Determine the [X, Y] coordinate at the center of the cell enclosing the given text.  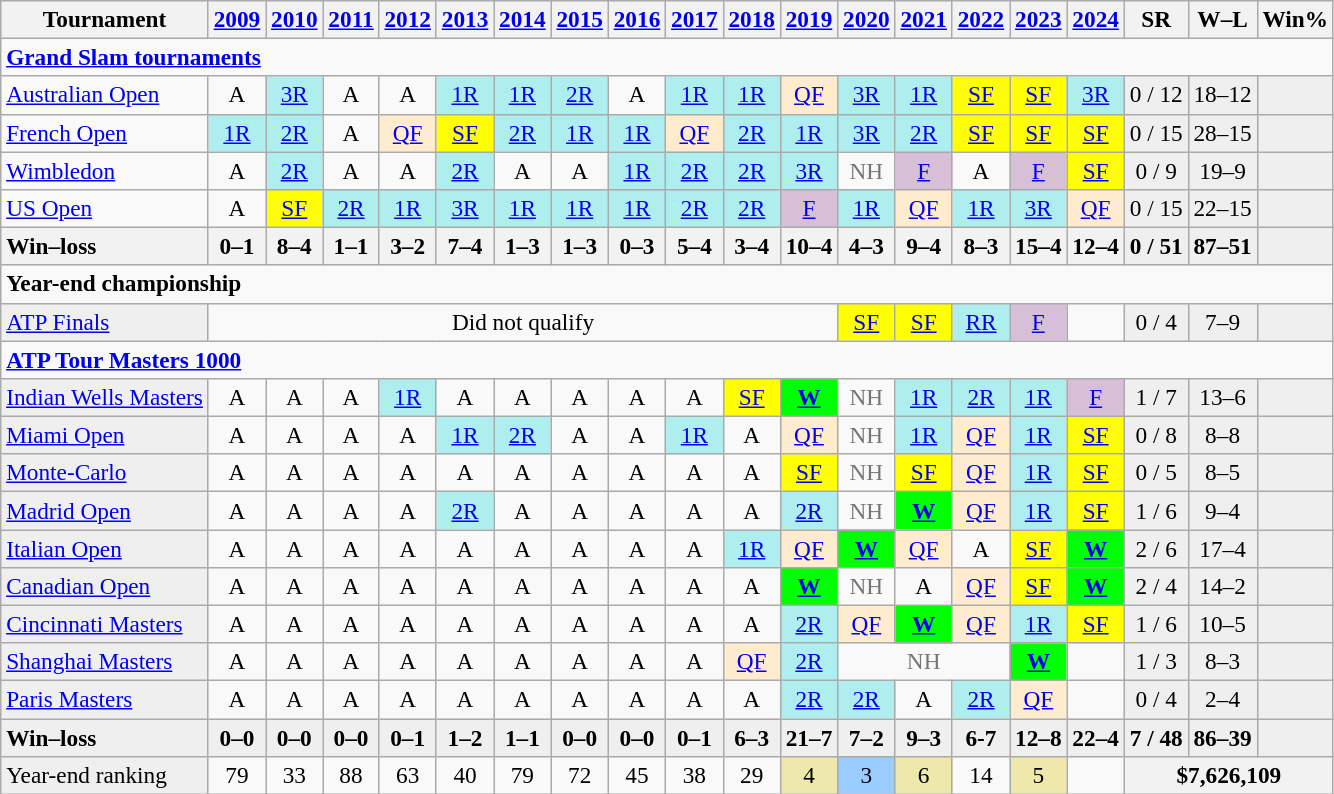
19–9 [1222, 170]
7 / 48 [1156, 737]
22–15 [1222, 208]
86–39 [1222, 737]
French Open [105, 133]
12–8 [1038, 737]
8–5 [1222, 473]
Year-end ranking [105, 775]
87–51 [1222, 246]
2017 [694, 19]
0–3 [636, 246]
12–4 [1096, 246]
ATP Finals [105, 322]
22–4 [1096, 737]
6-7 [980, 737]
US Open [105, 208]
29 [752, 775]
$7,626,109 [1228, 775]
10–4 [808, 246]
ATP Tour Masters 1000 [668, 359]
63 [408, 775]
Year-end championship [668, 284]
2012 [408, 19]
3–4 [752, 246]
8–4 [294, 246]
6 [924, 775]
2021 [924, 19]
2015 [580, 19]
5–4 [694, 246]
2016 [636, 19]
0 / 51 [1156, 246]
2–4 [1222, 699]
6–3 [752, 737]
2010 [294, 19]
W–L [1222, 19]
1 / 3 [1156, 662]
Wimbledon [105, 170]
Shanghai Masters [105, 662]
2 / 6 [1156, 548]
21–7 [808, 737]
9–3 [924, 737]
7–2 [866, 737]
Monte-Carlo [105, 473]
10–5 [1222, 624]
4–3 [866, 246]
Miami Open [105, 435]
2019 [808, 19]
1 / 7 [1156, 397]
72 [580, 775]
RR [980, 322]
Tournament [105, 19]
40 [464, 775]
18–12 [1222, 95]
17–4 [1222, 548]
0 / 12 [1156, 95]
SR [1156, 19]
Canadian Open [105, 586]
8–8 [1222, 435]
2024 [1096, 19]
2022 [980, 19]
28–15 [1222, 133]
Paris Masters [105, 699]
Madrid Open [105, 510]
Did not qualify [522, 322]
13–6 [1222, 397]
15–4 [1038, 246]
14 [980, 775]
14–2 [1222, 586]
2011 [351, 19]
2014 [522, 19]
7–4 [464, 246]
33 [294, 775]
0 / 5 [1156, 473]
5 [1038, 775]
3–2 [408, 246]
38 [694, 775]
2009 [236, 19]
2020 [866, 19]
2 / 4 [1156, 586]
2013 [464, 19]
2023 [1038, 19]
2018 [752, 19]
4 [808, 775]
Win% [1295, 19]
Grand Slam tournaments [668, 57]
Australian Open [105, 95]
7–9 [1222, 322]
Indian Wells Masters [105, 397]
Cincinnati Masters [105, 624]
3 [866, 775]
45 [636, 775]
Italian Open [105, 548]
1–2 [464, 737]
88 [351, 775]
0 / 8 [1156, 435]
0 / 9 [1156, 170]
